For the text-containing cell, return its midpoint in [X, Y] coordinate format. 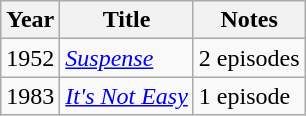
Suspense [127, 58]
1983 [30, 96]
Notes [249, 20]
1952 [30, 58]
Title [127, 20]
2 episodes [249, 58]
Year [30, 20]
1 episode [249, 96]
It's Not Easy [127, 96]
